For the text-containing cell, return its midpoint in (x, y) coordinate format. 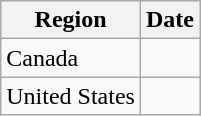
Region (71, 20)
United States (71, 96)
Date (170, 20)
Canada (71, 58)
